Extract the (x, y) coordinate from the center of the cell holding the provided text.  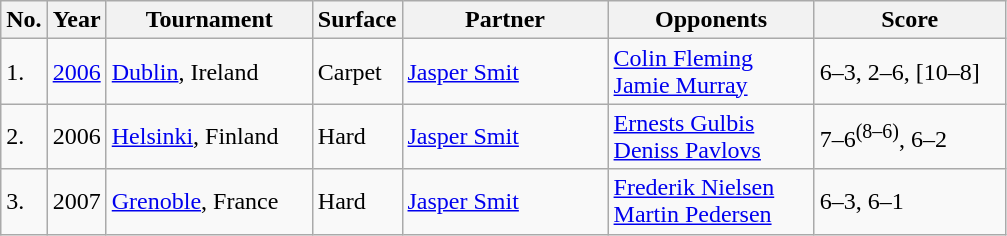
Partner (505, 20)
Carpet (357, 72)
7–6(8–6), 6–2 (910, 136)
6–3, 6–1 (910, 202)
Grenoble, France (209, 202)
Opponents (711, 20)
Year (76, 20)
6–3, 2–6, [10–8] (910, 72)
3. (24, 202)
Surface (357, 20)
No. (24, 20)
Tournament (209, 20)
2. (24, 136)
2007 (76, 202)
Helsinki, Finland (209, 136)
Dublin, Ireland (209, 72)
1. (24, 72)
Ernests Gulbis Deniss Pavlovs (711, 136)
Frederik Nielsen Martin Pedersen (711, 202)
Score (910, 20)
Colin Fleming Jamie Murray (711, 72)
